Output the [x, y] coordinate of the center of the cell containing the given text.  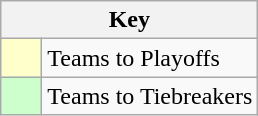
Teams to Tiebreakers [150, 96]
Key [130, 20]
Teams to Playoffs [150, 58]
